Find where the given text appears and provide that cell's center as [x, y] coordinate. 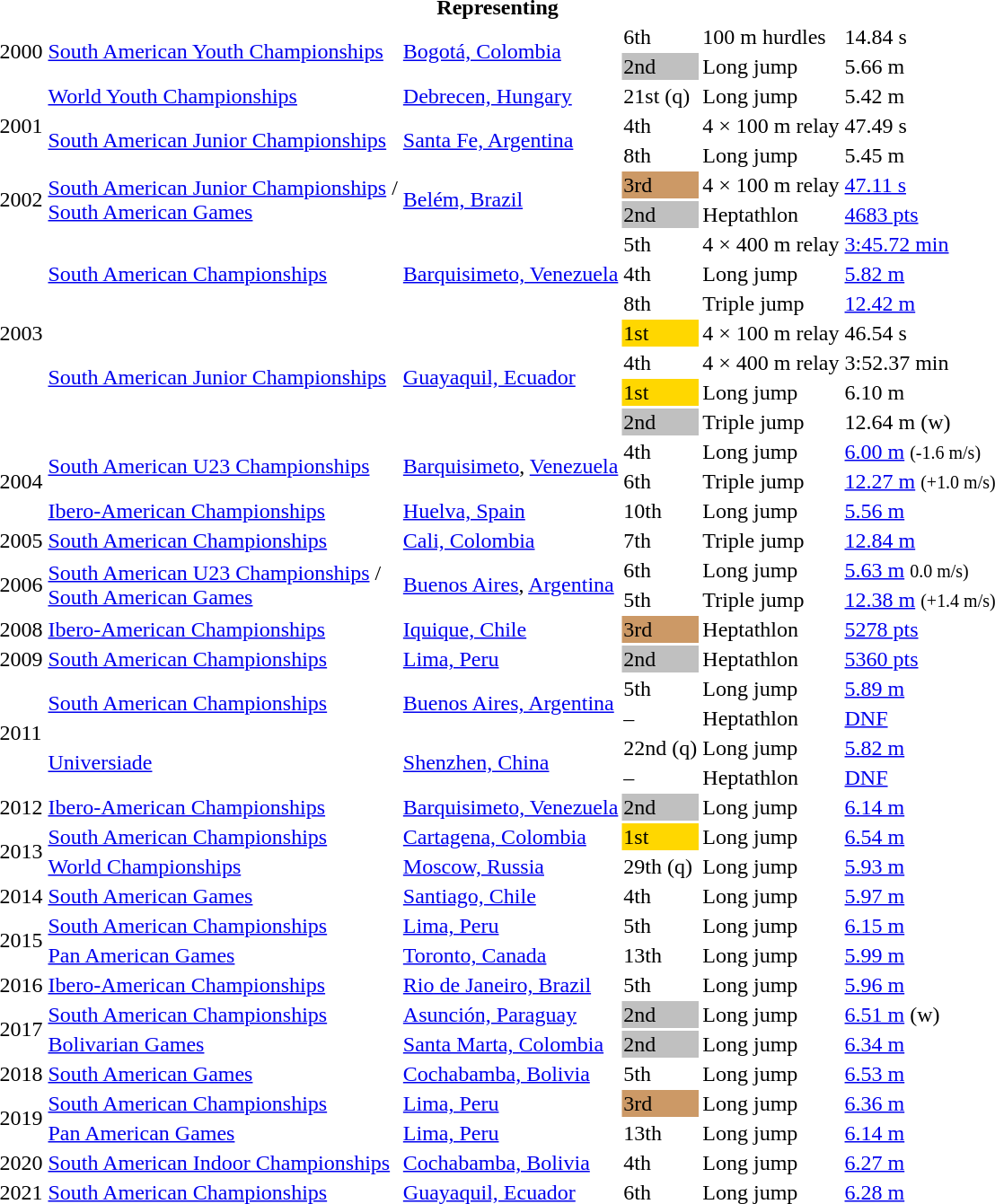
Universiade [223, 763]
7th [661, 540]
South American U23 Championships [223, 467]
Bolivarian Games [223, 1044]
Belém, Brazil [510, 199]
100 m hurdles [770, 37]
Santa Marta, Colombia [510, 1044]
World Youth Championships [223, 96]
South American Indoor Championships [223, 1163]
Debrecen, Hungary [510, 96]
Huelva, Spain [510, 511]
22nd (q) [661, 748]
Cali, Colombia [510, 540]
Cartagena, Colombia [510, 837]
21st (q) [661, 96]
Guayaquil, Ecuador [510, 377]
Rio de Janeiro, Brazil [510, 985]
Shenzhen, China [510, 763]
Santa Fe, Argentina [510, 140]
South American Junior Championships / South American Games [223, 199]
10th [661, 511]
29th (q) [661, 866]
World Championships [223, 866]
South American U23 Championships / South American Games [223, 585]
Santiago, Chile [510, 896]
Asunción, Paraguay [510, 1015]
Iquique, Chile [510, 629]
Moscow, Russia [510, 866]
South American Youth Championships [223, 52]
Bogotá, Colombia [510, 52]
Toronto, Canada [510, 955]
